Return the (X, Y) coordinate for the center point of the cell that contains the specified text.  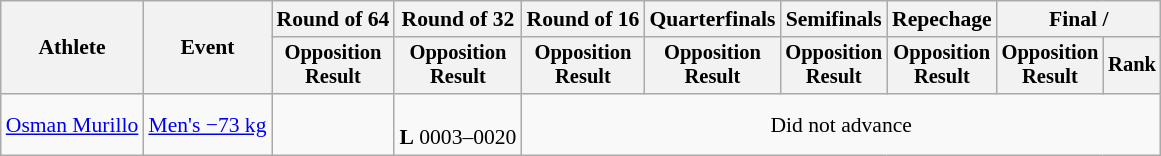
Osman Murillo (72, 124)
Did not advance (840, 124)
L 0003–0020 (458, 124)
Round of 64 (334, 19)
Semifinals (834, 19)
Repechage (942, 19)
Round of 32 (458, 19)
Final / (1079, 19)
Round of 16 (582, 19)
Men's −73 kg (207, 124)
Rank (1132, 66)
Quarterfinals (712, 19)
Athlete (72, 48)
Event (207, 48)
